From the cell containing the given text, extract its center point as [x, y] coordinate. 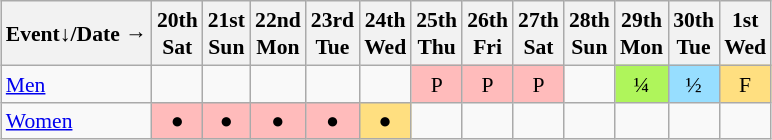
26thFri [488, 33]
28thSun [590, 33]
22ndMon [278, 33]
30thTue [694, 33]
23rdTue [332, 33]
25thThu [436, 33]
½ [694, 84]
29thMon [642, 33]
27thSat [538, 33]
20thSat [178, 33]
Women [76, 120]
Men [76, 84]
24thWed [385, 33]
¼ [642, 84]
1stWed [745, 33]
F [745, 84]
21stSun [226, 33]
Event↓/Date → [76, 33]
